For the text-containing cell, return its midpoint in [x, y] coordinate format. 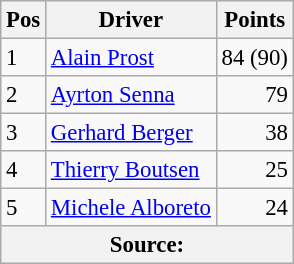
3 [24, 133]
Pos [24, 20]
Driver [132, 20]
2 [24, 95]
25 [254, 170]
24 [254, 208]
Points [254, 20]
Source: [147, 245]
Ayrton Senna [132, 95]
1 [24, 58]
38 [254, 133]
Gerhard Berger [132, 133]
Thierry Boutsen [132, 170]
5 [24, 208]
79 [254, 95]
Michele Alboreto [132, 208]
84 (90) [254, 58]
4 [24, 170]
Alain Prost [132, 58]
